From the cell containing the given text, extract its center point as (X, Y) coordinate. 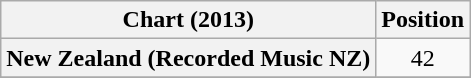
Chart (2013) (188, 20)
42 (423, 58)
New Zealand (Recorded Music NZ) (188, 58)
Position (423, 20)
